Provide the (x, y) coordinate of the cell's center where the given text is located.  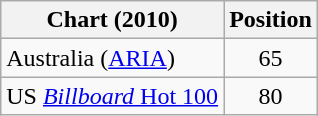
Australia (ARIA) (112, 58)
Chart (2010) (112, 20)
Position (271, 20)
65 (271, 58)
80 (271, 96)
US Billboard Hot 100 (112, 96)
